For the text-containing cell, return its midpoint in (X, Y) coordinate format. 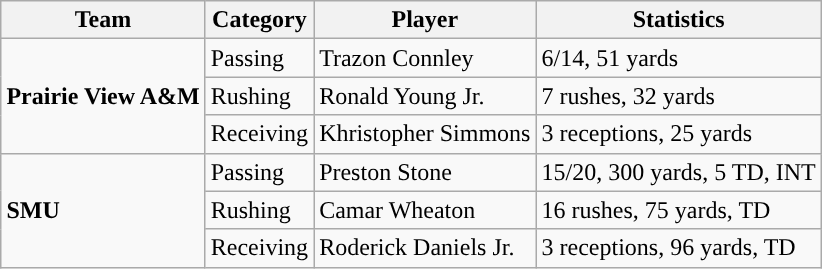
Ronald Young Jr. (425, 96)
6/14, 51 yards (678, 58)
Team (103, 20)
Khristopher Simmons (425, 134)
7 rushes, 32 yards (678, 96)
15/20, 300 yards, 5 TD, INT (678, 172)
3 receptions, 25 yards (678, 134)
16 rushes, 75 yards, TD (678, 210)
SMU (103, 210)
Camar Wheaton (425, 210)
Roderick Daniels Jr. (425, 248)
Player (425, 20)
3 receptions, 96 yards, TD (678, 248)
Prairie View A&M (103, 96)
Preston Stone (425, 172)
Statistics (678, 20)
Trazon Connley (425, 58)
Category (259, 20)
